For the text-containing cell, return its midpoint in (X, Y) coordinate format. 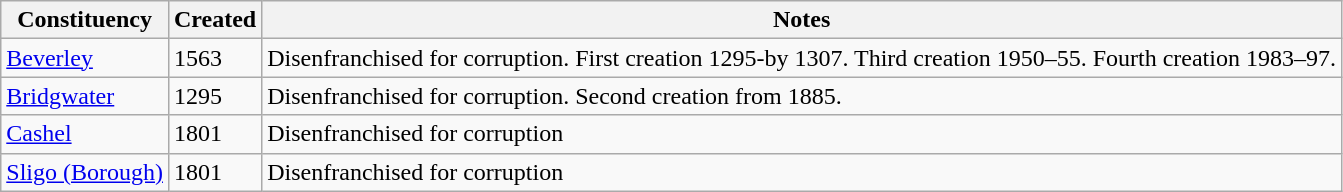
Constituency (85, 20)
Beverley (85, 58)
Cashel (85, 134)
1295 (214, 96)
Disenfranchised for corruption. Second creation from 1885. (802, 96)
Notes (802, 20)
1563 (214, 58)
Sligo (Borough) (85, 172)
Disenfranchised for corruption. First creation 1295-by 1307. Third creation 1950–55. Fourth creation 1983–97. (802, 58)
Bridgwater (85, 96)
Created (214, 20)
